Output the [X, Y] coordinate of the center of the cell containing the given text.  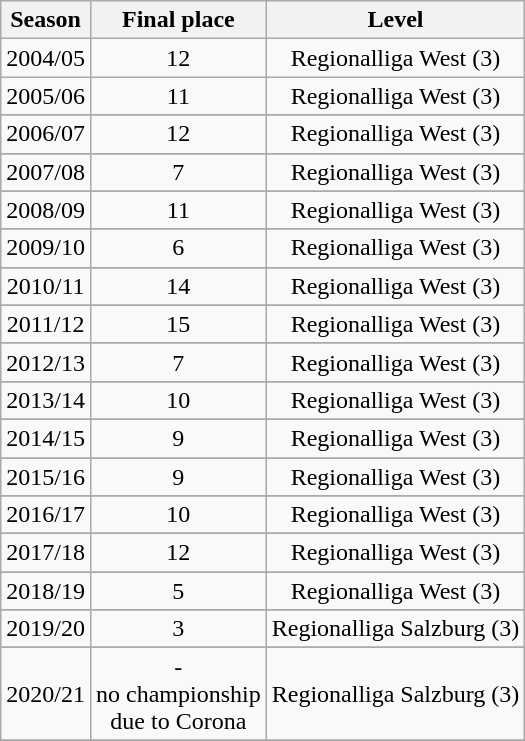
5 [178, 591]
Final place [178, 20]
-no championship due to Corona [178, 694]
2019/20 [46, 629]
2007/08 [46, 172]
2012/13 [46, 362]
2004/05 [46, 58]
2018/19 [46, 591]
2010/11 [46, 286]
3 [178, 629]
2014/15 [46, 438]
2013/14 [46, 400]
2006/07 [46, 134]
6 [178, 248]
2008/09 [46, 210]
2017/18 [46, 553]
14 [178, 286]
2009/10 [46, 248]
15 [178, 324]
Season [46, 20]
2016/17 [46, 515]
2011/12 [46, 324]
Level [396, 20]
2005/06 [46, 96]
2020/21 [46, 694]
2015/16 [46, 477]
